Capture the cell that displays the provided text and extract its (x, y) central coordinate. 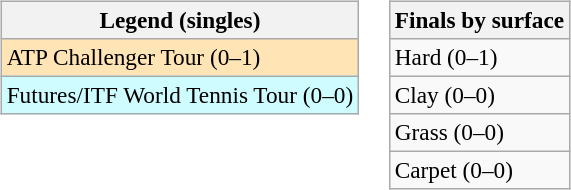
Carpet (0–0) (479, 171)
Hard (0–1) (479, 57)
Futures/ITF World Tennis Tour (0–0) (180, 95)
Finals by surface (479, 20)
Legend (singles) (180, 20)
ATP Challenger Tour (0–1) (180, 57)
Grass (0–0) (479, 133)
Clay (0–0) (479, 95)
